Detect which cell encompasses the target text, then output its (X, Y) center coordinate. 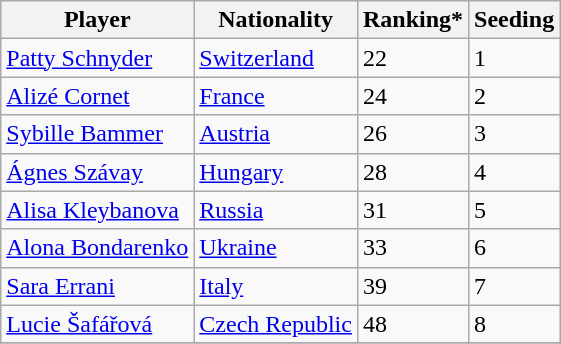
Alona Bondarenko (98, 248)
6 (514, 248)
22 (412, 58)
Sara Errani (98, 286)
3 (514, 134)
Ranking* (412, 20)
Ágnes Szávay (98, 172)
31 (412, 210)
Hungary (276, 172)
5 (514, 210)
Austria (276, 134)
Player (98, 20)
28 (412, 172)
39 (412, 286)
Seeding (514, 20)
Patty Schnyder (98, 58)
Sybille Bammer (98, 134)
7 (514, 286)
Switzerland (276, 58)
2 (514, 96)
Russia (276, 210)
1 (514, 58)
48 (412, 324)
8 (514, 324)
Nationality (276, 20)
Alisa Kleybanova (98, 210)
4 (514, 172)
France (276, 96)
33 (412, 248)
Czech Republic (276, 324)
24 (412, 96)
Lucie Šafářová (98, 324)
Alizé Cornet (98, 96)
Ukraine (276, 248)
Italy (276, 286)
26 (412, 134)
